Determine the [x, y] coordinate at the center of the cell enclosing the given text.  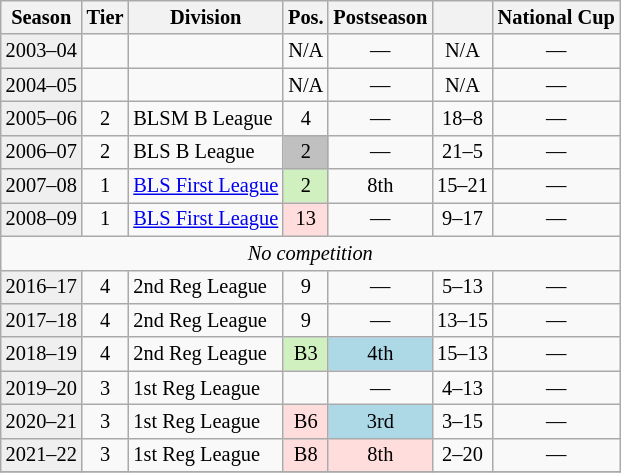
Postseason [380, 17]
13–15 [462, 320]
Season [42, 17]
15–13 [462, 354]
5–13 [462, 287]
B3 [306, 354]
B6 [306, 421]
4–13 [462, 388]
18–8 [462, 118]
2006–07 [42, 152]
9–17 [462, 219]
Division [206, 17]
National Cup [556, 17]
2021–22 [42, 455]
2018–19 [42, 354]
No competition [310, 253]
BLSM B League [206, 118]
3–15 [462, 421]
2–20 [462, 455]
15–21 [462, 186]
2005–06 [42, 118]
4th [380, 354]
BLS B League [206, 152]
B8 [306, 455]
2017–18 [42, 320]
2008–09 [42, 219]
2007–08 [42, 186]
2004–05 [42, 85]
2019–20 [42, 388]
2003–04 [42, 51]
2016–17 [42, 287]
Tier [106, 17]
3rd [380, 421]
Pos. [306, 17]
21–5 [462, 152]
2020–21 [42, 421]
13 [306, 219]
